Provide the [X, Y] coordinate of the cell's center where the given text is located.  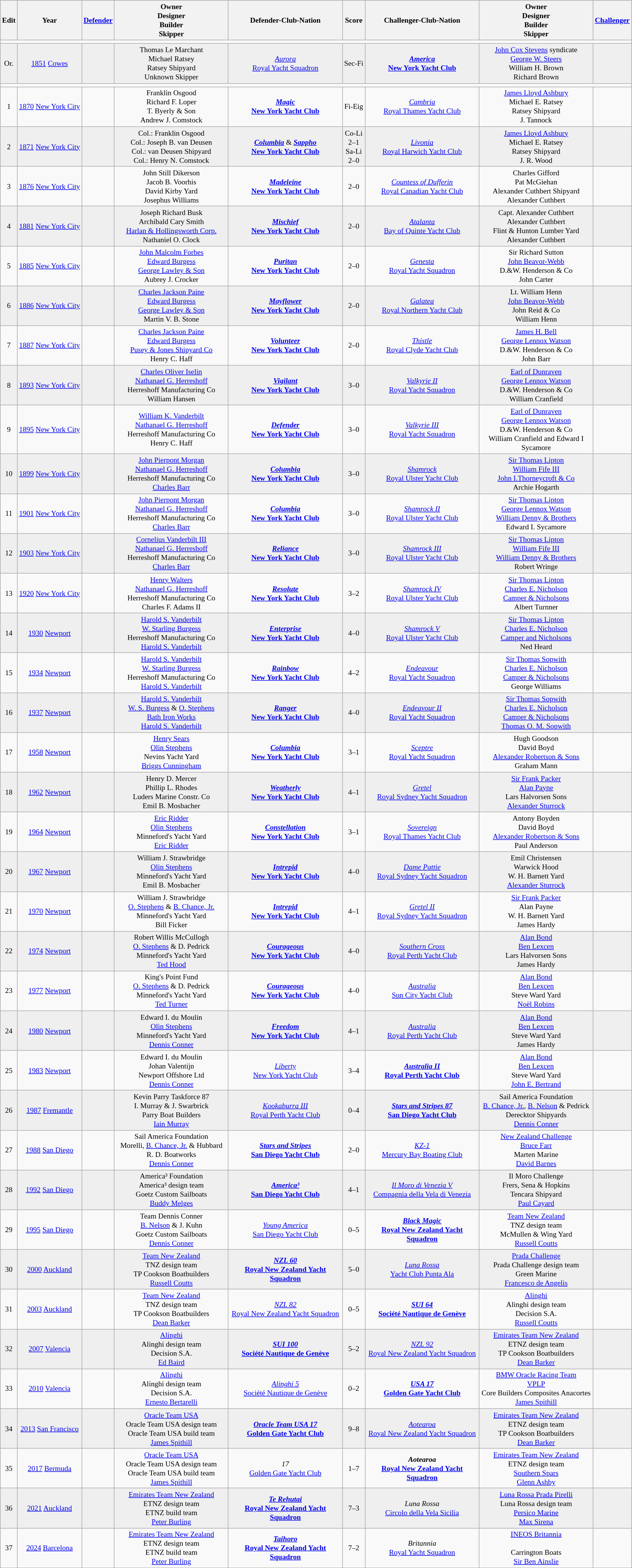
Emirates Team New ZealandETNZ design teamSouthern SparsGlenn Ashby [536, 1468]
5 [9, 266]
EnterpriseNew York Yacht Club [285, 633]
Sir Thomas LiptonWilliam Fife IIIJohn I.Thorneycroft & CoArchie Hogarth [536, 474]
Dame PattieRoyal Sydney Yacht Squadron [422, 871]
Alan BondBen LexcenSteve Ward YardNoël Robins [536, 991]
2013 San Francisco [50, 1428]
James H. BellGeorge Lennox WatsonD.&W. Henderson & CoJohn Barr [536, 345]
1987 Fremantle [50, 1110]
Team Dennis ConnerB. Nelson & J. KuhnGoetz Custom SailboatsDennis Conner [172, 1229]
17Golden Gate Yacht Club [285, 1468]
1980 Newport [50, 1031]
AtalantaBay of Quinte Yacht Club [422, 226]
1964 Newport [50, 832]
John Malcolm ForbesEdward BurgessGeorge Lawley & SonAubrey J. Crocker [172, 266]
Valkyrie IIIRoyal Yacht Squadron [422, 429]
Earl of DunravenGeorge Lennox WatsonD.&W. Henderson & CoWilliam Cranfield [536, 385]
0–2 [354, 1389]
Stars and StripesSan Diego Yacht Club [285, 1150]
Henry D. MercerPhillip L. RhodesLuders Marine Constr. CoEmil B. Mosbacher [172, 792]
SovereignRoyal Thames Yacht Club [422, 832]
Sec-Fi [354, 63]
SUI 100Société Nautique de Genève [285, 1349]
James Lloyd AshburyMichael E. RatseyRatsey ShipyardJ. Tannock [536, 107]
LivoniaRoyal Harwich Yacht Club [422, 147]
Gretel IIRoyal Sydney Yacht Squadron [422, 911]
2017 Bermuda [50, 1468]
Shamrock IIRoyal Ulster Yacht Club [422, 514]
New Zealand ChallengeBruce FarrMarten MarineDavid Barnes [536, 1150]
36 [9, 1508]
10 [9, 474]
Thomas Le MarchantMichael RatseyRatsey ShipyardUnknown Skipper [172, 63]
Harold S. VanderbiltW. S. Burgess & O. StephensBath Iron WorksHarold S. Vanderbilt [172, 713]
ThistleRoyal Clyde Yacht Club [422, 345]
1903 New York City [50, 553]
1895 New York City [50, 429]
Charles Jackson PaineEdward BurgessGeorge Lawley & SonMartin V. B. Stone [172, 305]
Kevin Parry Taskforce 87I. Murray & J. SwarbrickParry Boat BuildersIain Murray [172, 1110]
TaihoroRoyal New Zealand Yacht Squadron [285, 1548]
Sir Thomas LiptonCharles E. NicholsonCamper and NicholsonsNed Heard [536, 633]
King's Point FundO. Stephens & D. PedrickMinneford's Yacht YardTed Turner [172, 991]
MayflowerNew York Yacht Club [285, 305]
Defender [98, 20]
17 [9, 752]
Endeavour IIRoyal Yacht Squadron [422, 713]
30 [9, 1270]
8 [9, 385]
SceptreRoyal Yacht Squadron [422, 752]
1886 New York City [50, 305]
Sail America FoundationB. Chance, Jr., B. Nelson & PedrickDerecktor ShipyardsDennis Conner [536, 1110]
Alan BondBen LexcenLars Halvorsen Sons James Hardy [536, 951]
Sir Thomas SopwithCharles E. NicholsonCamper & NicholsonsGeorge Williams [536, 673]
1870 New York City [50, 107]
Countess of DufferinRoyal Canadian Yacht Club [422, 186]
20 [9, 871]
ConstellationNew York Yacht Club [285, 832]
NZL 92Royal New Zealand Yacht Squadron [422, 1349]
Sir Richard SuttonJohn Beavor-WebbD.&W. Henderson & CoJohn Carter [536, 266]
19 [9, 832]
2 [9, 147]
1983 Newport [50, 1071]
Oracle Team USA 17Golden Gate Yacht Club [285, 1428]
Te RehutaiRoyal New Zealand Yacht Squadron [285, 1508]
John Still DikersonJacob B. VoorhisDavid Kirby YardJosephus Williams [172, 186]
13 [9, 593]
2010 Valencia [50, 1389]
Antony BoydenDavid BoydAlexander Robertson & SonsPaul Anderson [536, 832]
4 [9, 226]
Il Moro ChallengeFrers, Sena & HopkinsTencara ShipyardPaul Cayard [536, 1189]
Alinghi 5Société Nautique de Genève [285, 1389]
Henry SearsOlin StephensNevins Yacht YardBriggs Cunningham [172, 752]
Joseph Richard BuskArchibald Cary SmithHarlan & Hollingsworth Corp.Nathaniel O. Clock [172, 226]
34 [9, 1428]
Robert Willis McCulloghO. Stephens & D. PedrickMinneford's Yacht YardTed Hood [172, 951]
AlinghiAlinghi design teamDecision S.A.Russell Coutts [536, 1309]
Il Moro di Venezia VCompagnia della Vela di Venezia [422, 1189]
Col.: Franklin OsgoodCol.: Joseph B. van DeusenCol.: van Deusen ShipyardCol.: Henry N. Comstock [172, 147]
6 [9, 305]
Sir Frank PackerAlan PayneLars Halvorsen SonsAlexander Sturrock [536, 792]
Sir Thomas SopwithCharles E. NicholsonCamper & NicholsonsThomas O. M. Sopwith [536, 713]
LibertyNew York Yacht Club [285, 1071]
AlinghiAlinghi design teamDecision S.A.Ernesto Bertarelli [172, 1389]
Score [354, 20]
RainbowNew York Yacht Club [285, 673]
James Lloyd AshburyMichael E. RatseyRatsey ShipyardJ. R. Wood [536, 147]
7 [9, 345]
Defender-Club-Nation [285, 20]
Challenger-Club-Nation [422, 20]
0–4 [354, 1110]
Emil ChristensenWarwick HoodW. H. Barnett YardAlexander Sturrock [536, 871]
Sir Thomas LiptonGeorge Lennox WatsonWilliam Denny & BrothersEdward I. Sycamore [536, 514]
1893 New York City [50, 385]
Cornelius Vanderbilt IIINathanael G. HerreshoffHerreshoff Manufacturing CoCharles Barr [172, 553]
3–4 [354, 1071]
2024 Barcelona [50, 1548]
29 [9, 1229]
24 [9, 1031]
WeatherlyNew York Yacht Club [285, 792]
Hugh GoodsonDavid BoydAlexander Robertson & SonsGraham Mann [536, 752]
1937 Newport [50, 713]
Luna Rossa Prada PirelliLuna Rossa design team Persico Marine Max Sirena [536, 1508]
Alan BondBen LexcenSteve Ward YardJames Hardy [536, 1031]
Kookaburra IIIRoyal Perth Yacht Club [285, 1110]
16 [9, 713]
Sir Frank PackerAlan PayneW. H. Barnett YardJames Hardy [536, 911]
Charles Oliver IselinNathanael G. HerreshoffHerreshoff Manufacturing CoWilliam Hansen [172, 385]
1930 Newport [50, 633]
Sir Thomas LiptonCharles E. NicholsonCamper & NicholsonsAlbert Turnner [536, 593]
1970 Newport [50, 911]
Emirates Team New ZealandETNZ design teamETNZ build teamPeter Burling [172, 1548]
Lt. William HennJohn Beavor-WebbJohn Reid & CoWilliam Henn [536, 305]
AlinghiAlinghi design teamDecision S.A.Ed Baird [172, 1349]
VigilantNew York Yacht Club [285, 385]
William K. VanderbiltNathanael G. HerreshoffHerreshoff Manufacturing CoHenry C. Haff [172, 429]
INEOS Britannia Carrington Boats Sir Ben Ainslie [536, 1548]
25 [9, 1071]
1 [9, 107]
Shamrock IIIRoyal Ulster Yacht Club [422, 553]
Luna RossaCircolo della Vela Sicilia [422, 1508]
1977 Newport [50, 991]
Henry WaltersNathanael G. HerreshoffHerreshoff Manufacturing CoCharles F. Adams II [172, 593]
37 [9, 1548]
Luna RossaYacht Club Punta Ala [422, 1270]
1876 New York City [50, 186]
Prada ChallengePrada Challenge design teamGreen MarineFrancesco de Angelis [536, 1270]
GretelRoyal Sydney Yacht Squadron [422, 792]
Australia IIRoyal Perth Yacht Club [422, 1071]
1967 Newport [50, 871]
MadeleineNew York Yacht Club [285, 186]
America³ FoundationAmerica³ design teamGoetz Custom SailboatsBuddy Melges [172, 1189]
AustraliaSun City Yacht Club [422, 991]
1920 New York City [50, 593]
1962 Newport [50, 792]
NZL 60Royal New Zealand Yacht Squadron [285, 1270]
23 [9, 991]
31 [9, 1309]
11 [9, 514]
Edward I. du MoulinOlin StephensMinneford's Yacht YardDennis Conner [172, 1031]
William J. StrawbridgeO. Stephens & B. Chance, Jr.Minneford's Yacht YardBill Ficker [172, 911]
Shamrock IVRoyal Ulster Yacht Club [422, 593]
5–0 [354, 1270]
18 [9, 792]
27 [9, 1150]
1901 New York City [50, 514]
Emirates Team New ZealandETNZ design teamETNZ build team Peter Burling [172, 1508]
1–7 [354, 1468]
1885 New York City [50, 266]
1934 Newport [50, 673]
1881 New York City [50, 226]
ShamrockRoyal Ulster Yacht Club [422, 474]
Edward I. du MoulinJohan ValentijnNewport Offshore LtdDennis Conner [172, 1071]
Sail America FoundationMorelli, B. Chance, Jr. & HubbardR. D. BoatworksDennis Conner [172, 1150]
1992 San Diego [50, 1189]
Charles GiffordPat McGiehanAlexander Cuthbert ShipyardAlexander Cuthbert [536, 186]
NZL 82Royal New Zealand Yacht Squadron [285, 1309]
7–2 [354, 1548]
RangerNew York Yacht Club [285, 713]
12 [9, 553]
America³San Diego Yacht Club [285, 1189]
15 [9, 673]
2000 Auckland [50, 1270]
Charles Jackson PaineEdward BurgessPusey & Jones Shipyard CoHenry C. Haff [172, 345]
Franklin OsgoodRichard F. LoperT. Byerly & SonAndrew J. Comstock [172, 107]
2007 Valencia [50, 1349]
Fi-Eig [354, 107]
MagicNew York Yacht Club [285, 107]
26 [9, 1110]
2003 Auckland [50, 1309]
Southern CrossRoyal Perth Yacht Club [422, 951]
BMW Oracle Racing TeamVPLPCore Builders Composites AnacortesJames Spithill [536, 1389]
Challenger [612, 20]
33 [9, 1389]
28 [9, 1189]
1974 Newport [50, 951]
RelianceNew York Yacht Club [285, 553]
14 [9, 633]
GalateaRoyal Northern Yacht Club [422, 305]
32 [9, 1349]
William J. StrawbridgeOlin StephensMinneford's Yacht YardEmil B. Mosbacher [172, 871]
1851 Cowes [50, 63]
Sir Thomas LiptonWilliam Fife IIIWilliam Denny & BrothersRobert Wringe [536, 553]
FreedomNew York Yacht Club [285, 1031]
9 [9, 429]
Team New ZealandTNZ design teamMcMullen & Wing YardRussell Coutts [536, 1229]
1887 New York City [50, 345]
John Cox Stevens syndicateGeorge W. SteersWilliam H. BrownRichard Brown [536, 63]
Capt. Alexander CuthbertAlexander CuthbertFlint & Hunton Lumber YardAlexander Cuthbert [536, 226]
Earl of DunravenGeorge Lennox WatsonD.&W. Henderson & CoWilliam Cranfield and Edward I Sycamore [536, 429]
DefenderNew York Yacht Club [285, 429]
21 [9, 911]
Year [50, 20]
BritanniaRoyal Yacht Squadron [422, 1548]
Team New ZealandTNZ design teamTP Cookson BoatbuildersDean Barker [172, 1309]
Valkyrie IIRoyal Yacht Squadron [422, 385]
VolunteerNew York Yacht Club [285, 345]
GenestaRoyal Yacht Squadron [422, 266]
1995 San Diego [50, 1229]
AustraliaRoyal Perth Yacht Club [422, 1031]
Shamrock VRoyal Ulster Yacht Club [422, 633]
1899 New York City [50, 474]
Young AmericaSan Diego Yacht Club [285, 1229]
3–2 [354, 593]
USA 17Golden Gate Yacht Club [422, 1389]
Team New ZealandTNZ design teamTP Cookson BoatbuildersRussell Coutts [172, 1270]
Columbia & SapphoNew York Yacht Club [285, 147]
Black MagicRoyal New Zealand Yacht Squadron [422, 1229]
ResoluteNew York Yacht Club [285, 593]
7–3 [354, 1508]
9–8 [354, 1428]
22 [9, 951]
CambriaRoyal Thames Yacht Club [422, 107]
2021 Auckland [50, 1508]
5–2 [354, 1349]
Alan BondBen LexcenSteve Ward YardJohn E. Bertrand [536, 1071]
Stars and Stripes 87San Diego Yacht Club [422, 1110]
SUI 64Société Nautique de Genève [422, 1309]
1871 New York City [50, 147]
3 [9, 186]
35 [9, 1468]
1988 San Diego [50, 1150]
1958 Newport [50, 752]
Edit [9, 20]
KZ-1Mercury Bay Boating Club [422, 1150]
Co-Li2–1Sa-Li2–0 [354, 147]
Or. [9, 63]
EndeavourRoyal Yacht Squadron [422, 673]
4–2 [354, 673]
Eric RidderOlin StephensMinneford's Yacht YardEric Ridder [172, 832]
MischiefNew York Yacht Club [285, 226]
AuroraRoyal Yacht Squadron [285, 63]
AmericaNew York Yacht Club [422, 63]
PuritanNew York Yacht Club [285, 266]
